Provide the [x, y] coordinate of the cell's center where the given text is located.  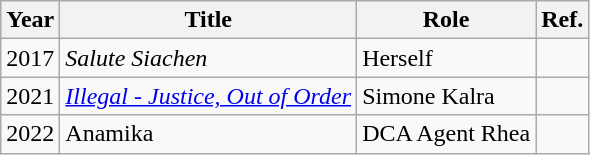
Role [446, 20]
2021 [30, 96]
2022 [30, 134]
2017 [30, 58]
Simone Kalra [446, 96]
Salute Siachen [208, 58]
DCA Agent Rhea [446, 134]
Title [208, 20]
Herself [446, 58]
Year [30, 20]
Ref. [562, 20]
Illegal - Justice, Out of Order [208, 96]
Anamika [208, 134]
